Detect which cell encompasses the target text, then output its (x, y) center coordinate. 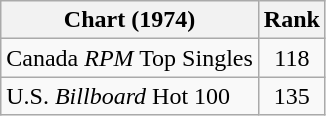
Canada RPM Top Singles (130, 58)
Chart (1974) (130, 20)
U.S. Billboard Hot 100 (130, 96)
118 (292, 58)
135 (292, 96)
Rank (292, 20)
